Determine the (X, Y) coordinate at the center of the cell enclosing the given text.  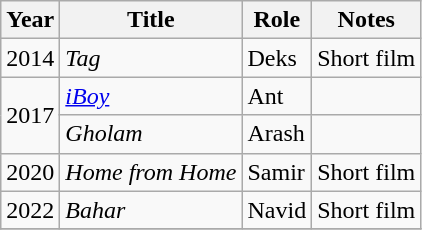
Deks (277, 58)
Arash (277, 134)
Notes (366, 20)
2014 (30, 58)
2017 (30, 115)
Navid (277, 210)
Home from Home (151, 172)
2020 (30, 172)
Bahar (151, 210)
2022 (30, 210)
Role (277, 20)
Gholam (151, 134)
iBoy (151, 96)
Samir (277, 172)
Title (151, 20)
Ant (277, 96)
Year (30, 20)
Tag (151, 58)
